From the cell containing the given text, extract its center point as (X, Y) coordinate. 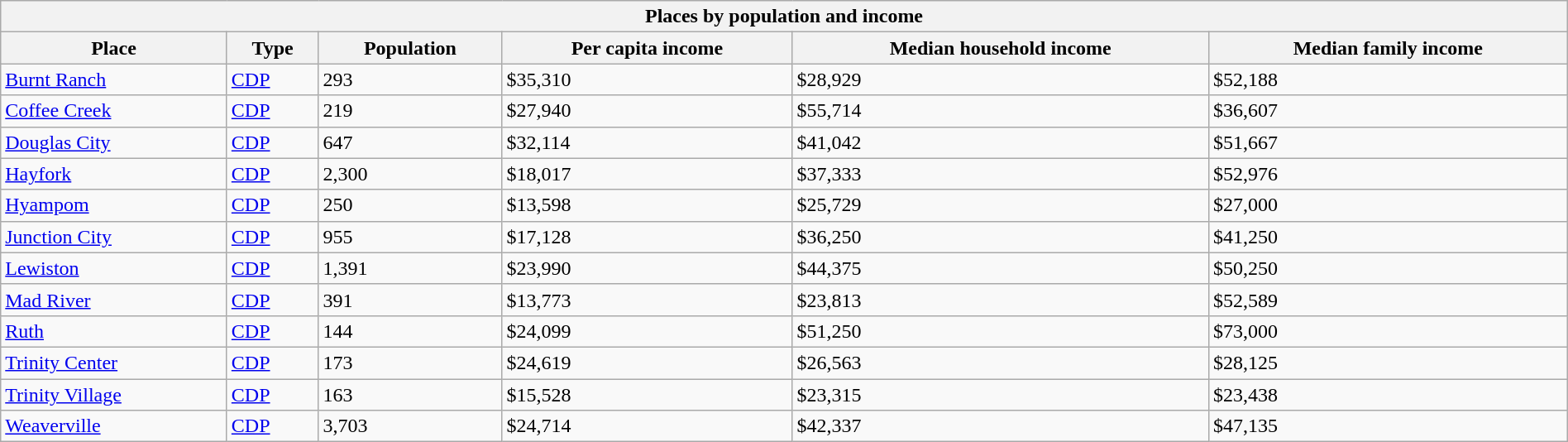
647 (410, 142)
$52,188 (1388, 79)
$55,714 (1001, 111)
Median family income (1388, 48)
$51,250 (1001, 331)
163 (410, 395)
Douglas City (114, 142)
3,703 (410, 426)
$24,619 (647, 363)
$26,563 (1001, 363)
$27,940 (647, 111)
$15,528 (647, 395)
391 (410, 300)
$44,375 (1001, 268)
Ruth (114, 331)
$25,729 (1001, 205)
219 (410, 111)
2,300 (410, 174)
$23,813 (1001, 300)
293 (410, 79)
Trinity Center (114, 363)
Lewiston (114, 268)
Burnt Ranch (114, 79)
$18,017 (647, 174)
173 (410, 363)
$36,250 (1001, 237)
Junction City (114, 237)
Type (273, 48)
144 (410, 331)
$41,250 (1388, 237)
$23,315 (1001, 395)
$41,042 (1001, 142)
1,391 (410, 268)
250 (410, 205)
$32,114 (647, 142)
Mad River (114, 300)
$27,000 (1388, 205)
$73,000 (1388, 331)
$37,333 (1001, 174)
$23,990 (647, 268)
$50,250 (1388, 268)
Place (114, 48)
$24,099 (647, 331)
$35,310 (647, 79)
Hayfork (114, 174)
$13,598 (647, 205)
$51,667 (1388, 142)
$47,135 (1388, 426)
$17,128 (647, 237)
Coffee Creek (114, 111)
$28,929 (1001, 79)
$52,976 (1388, 174)
955 (410, 237)
Median household income (1001, 48)
$36,607 (1388, 111)
Weaverville (114, 426)
Hyampom (114, 205)
$52,589 (1388, 300)
$42,337 (1001, 426)
Trinity Village (114, 395)
$28,125 (1388, 363)
Per capita income (647, 48)
$24,714 (647, 426)
Places by population and income (784, 17)
Population (410, 48)
$23,438 (1388, 395)
$13,773 (647, 300)
